Determine the [X, Y] coordinate at the center of the cell enclosing the given text.  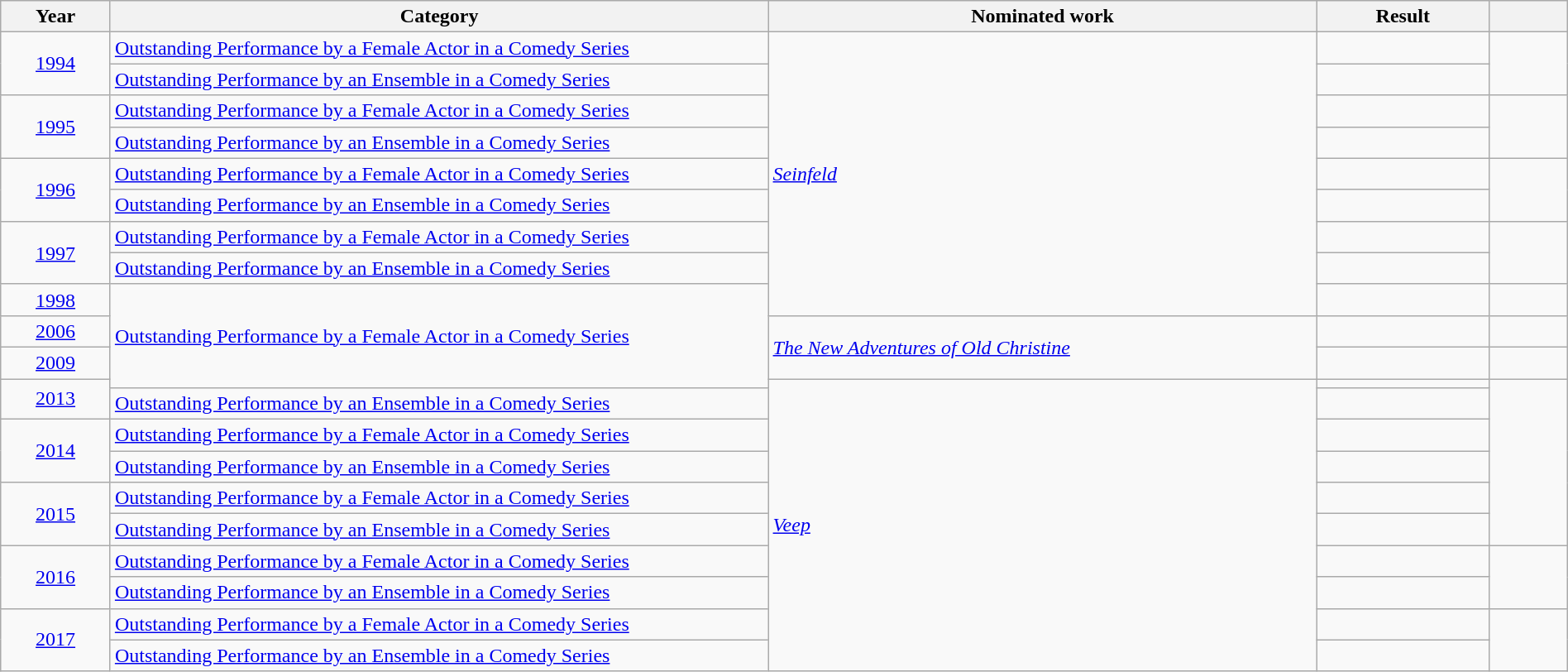
2015 [56, 514]
1995 [56, 127]
1998 [56, 300]
Veep [1042, 526]
2016 [56, 577]
2009 [56, 362]
The New Adventures of Old Christine [1042, 347]
1997 [56, 252]
1996 [56, 190]
2014 [56, 451]
Result [1403, 17]
Seinfeld [1042, 174]
Year [56, 17]
Nominated work [1042, 17]
Category [439, 17]
2017 [56, 640]
2006 [56, 331]
2013 [56, 399]
1994 [56, 64]
